Output the (X, Y) coordinate of the center of the cell containing the given text.  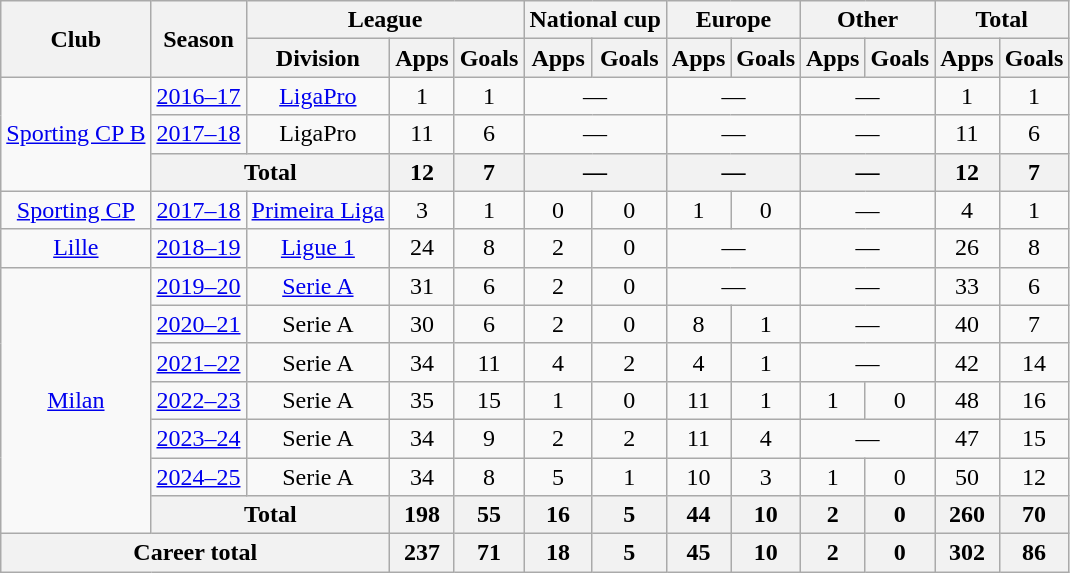
Milan (76, 400)
35 (422, 400)
26 (967, 248)
237 (422, 553)
Career total (196, 553)
44 (698, 515)
Division (318, 58)
League (385, 20)
2021–22 (198, 362)
45 (698, 553)
2016–17 (198, 96)
2020–21 (198, 324)
30 (422, 324)
55 (489, 515)
2018–19 (198, 248)
National cup (595, 20)
Europe (733, 20)
40 (967, 324)
2023–24 (198, 438)
70 (1034, 515)
50 (967, 477)
2024–25 (198, 477)
Sporting CP B (76, 134)
2019–20 (198, 286)
18 (558, 553)
198 (422, 515)
Lille (76, 248)
42 (967, 362)
33 (967, 286)
14 (1034, 362)
48 (967, 400)
9 (489, 438)
24 (422, 248)
Sporting CP (76, 210)
260 (967, 515)
302 (967, 553)
Primeira Liga (318, 210)
86 (1034, 553)
31 (422, 286)
71 (489, 553)
Season (198, 39)
2022–23 (198, 400)
Other (868, 20)
Club (76, 39)
Ligue 1 (318, 248)
47 (967, 438)
